Find where the given text appears and provide that cell's center as [x, y] coordinate. 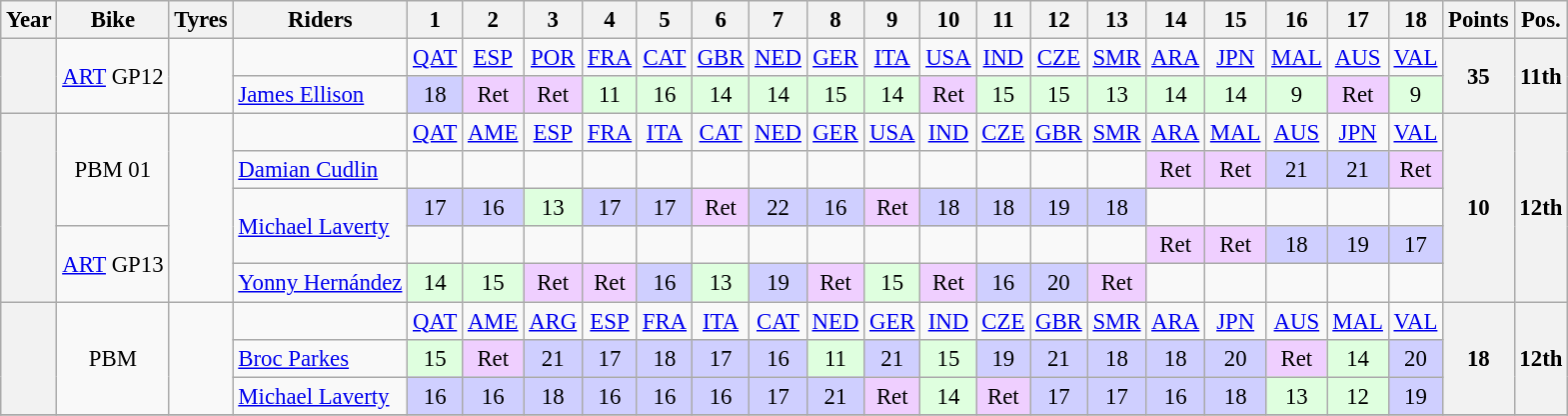
8 [835, 20]
Riders [320, 20]
Bike [113, 20]
Year [29, 20]
PBM 01 [113, 170]
35 [1479, 76]
POR [554, 58]
22 [778, 208]
7 [778, 20]
ARG [554, 321]
Damian Cudlin [320, 170]
Tyres [201, 20]
Yonny Hernández [320, 283]
Pos. [1541, 20]
Broc Parkes [320, 358]
ART GP12 [113, 76]
ART GP13 [113, 264]
James Ellison [320, 95]
6 [720, 20]
2 [494, 20]
11th [1541, 76]
PBM [113, 358]
1 [436, 20]
3 [554, 20]
4 [610, 20]
5 [664, 20]
Points [1479, 20]
